Capture the cell that displays the provided text and extract its [X, Y] central coordinate. 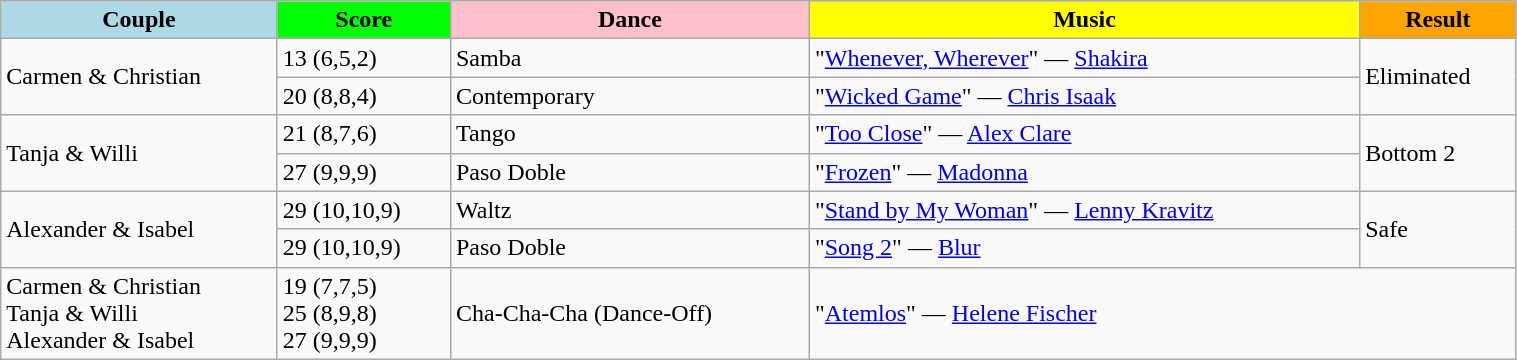
Tango [630, 134]
Contemporary [630, 96]
21 (8,7,6) [364, 134]
Waltz [630, 210]
Bottom 2 [1438, 153]
Carmen & Christian [139, 77]
Tanja & Willi [139, 153]
"Frozen" — Madonna [1084, 172]
Eliminated [1438, 77]
Couple [139, 20]
Result [1438, 20]
19 (7,7,5)25 (8,9,8)27 (9,9,9) [364, 313]
Alexander & Isabel [139, 229]
"Atemlos" — Helene Fischer [1162, 313]
27 (9,9,9) [364, 172]
"Song 2" — Blur [1084, 248]
"Stand by My Woman" — Lenny Kravitz [1084, 210]
Music [1084, 20]
Carmen & Christian Tanja & Willi Alexander & Isabel [139, 313]
"Wicked Game" — Chris Isaak [1084, 96]
"Whenever, Wherever" — Shakira [1084, 58]
"Too Close" — Alex Clare [1084, 134]
Cha-Cha-Cha (Dance-Off) [630, 313]
Dance [630, 20]
Safe [1438, 229]
Samba [630, 58]
Score [364, 20]
13 (6,5,2) [364, 58]
20 (8,8,4) [364, 96]
